Extract the (X, Y) coordinate from the center of the cell holding the provided text.  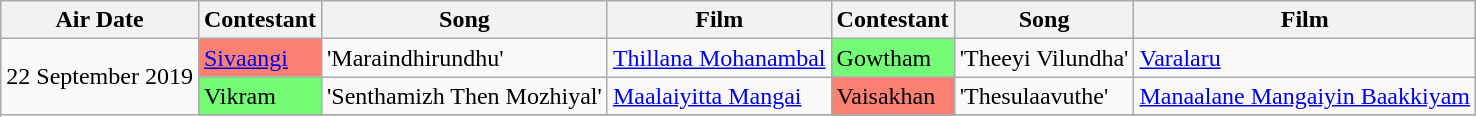
22 September 2019 (100, 77)
Sivaangi (260, 58)
'Maraindhirundhu' (465, 58)
Maalaiyitta Mangai (719, 96)
Vikram (260, 96)
Vaisakhan (892, 96)
Air Date (100, 20)
Varalaru (1305, 58)
'Thesulaavuthe' (1044, 96)
Thillana Mohanambal (719, 58)
'Theeyi Vilundha' (1044, 58)
Manaalane Mangaiyin Baakkiyam (1305, 96)
'Senthamizh Then Mozhiyal' (465, 96)
Gowtham (892, 58)
